Identify which cell holds the provided text, then report its [x, y] central coordinate. 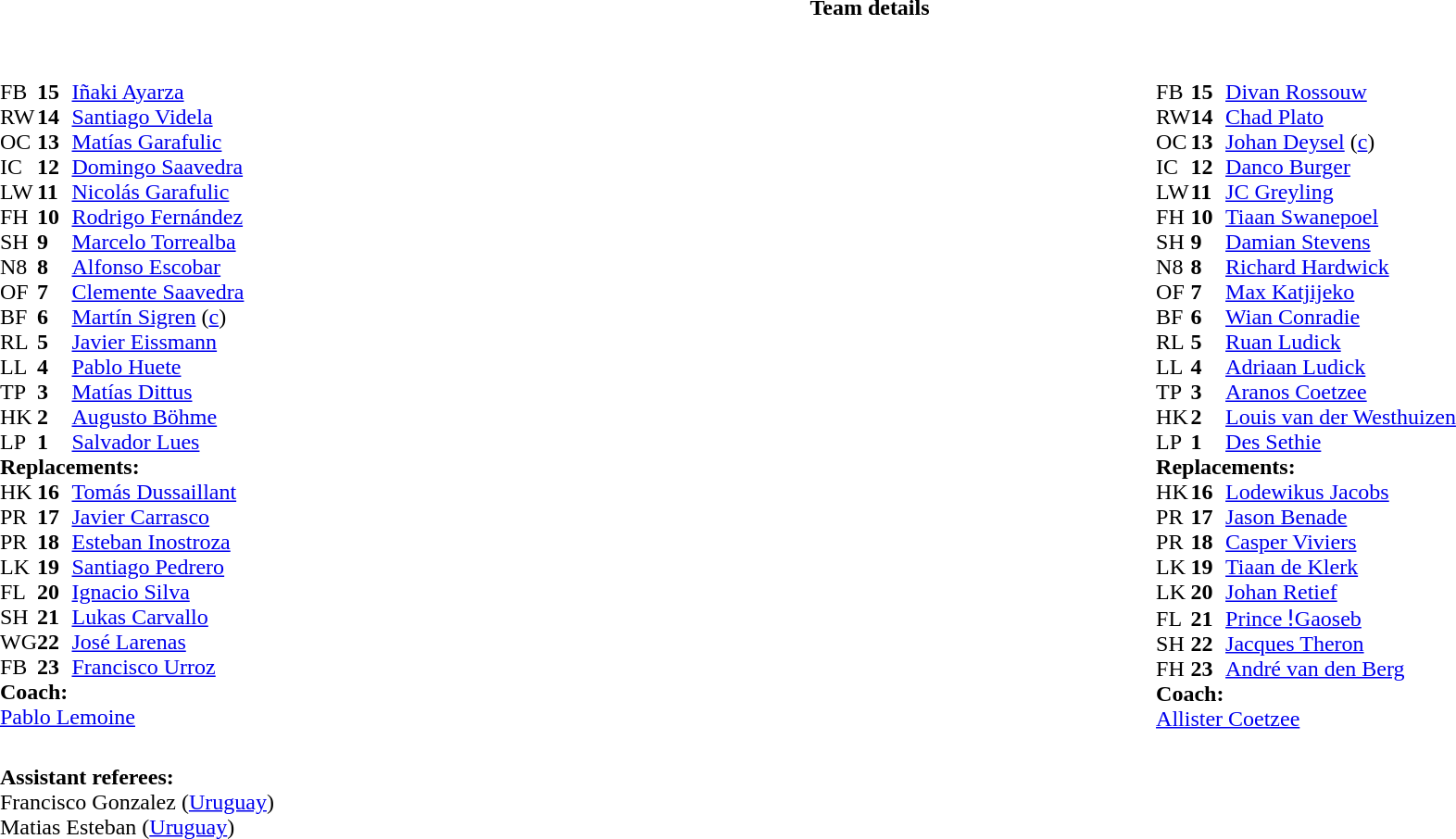
Des Sethie [1341, 443]
Alfonso Escobar [157, 267]
Jason Benade [1341, 517]
Allister Coetzee [1306, 719]
Pablo Lemoine [122, 717]
Richard Hardwick [1341, 267]
Nicolás Garafulic [157, 193]
Esteban Inostroza [157, 543]
Matías Garafulic [157, 143]
Wian Conradie [1341, 317]
Javier Carrasco [157, 517]
Clemente Saavedra [157, 293]
Salvador Lues [157, 443]
Aranos Coetzee [1341, 393]
Ruan Ludick [1341, 343]
Adriaan Ludick [1341, 367]
Augusto Böhme [157, 417]
Casper Viviers [1341, 543]
Iñaki Ayarza [157, 93]
Johan Retief [1341, 593]
Prince ǃGaoseb [1341, 618]
Damian Stevens [1341, 243]
Chad Plato [1341, 117]
Rodrigo Fernández [157, 217]
WG [19, 643]
Tiaan de Klerk [1341, 567]
Danco Burger [1341, 167]
Matías Dittus [157, 393]
Domingo Saavedra [157, 167]
Ignacio Silva [157, 593]
José Larenas [157, 643]
Santiago Videla [157, 117]
Javier Eissmann [157, 343]
Johan Deysel (c) [1341, 143]
Louis van der Westhuizen [1341, 417]
JC Greyling [1341, 193]
Francisco Urroz [157, 667]
Santiago Pedrero [157, 567]
André van den Berg [1341, 669]
Divan Rossouw [1341, 93]
Marcelo Torrealba [157, 243]
Max Katjijeko [1341, 293]
Martín Sigren (c) [157, 317]
Jacques Theron [1341, 645]
Pablo Huete [157, 367]
Tiaan Swanepoel [1341, 217]
Tomás Dussaillant [157, 493]
Lodewikus Jacobs [1341, 493]
Lukas Carvallo [157, 617]
